Identify which cell holds the provided text, then report its [x, y] central coordinate. 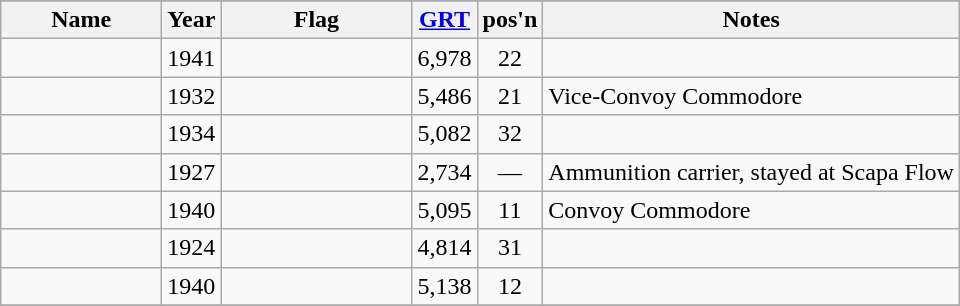
31 [510, 248]
1924 [192, 248]
21 [510, 96]
pos'n [510, 20]
— [510, 172]
1932 [192, 96]
32 [510, 134]
5,082 [444, 134]
Year [192, 20]
1941 [192, 58]
Convoy Commodore [752, 210]
5,486 [444, 96]
Ammunition carrier, stayed at Scapa Flow [752, 172]
2,734 [444, 172]
Flag [316, 20]
Vice-Convoy Commodore [752, 96]
5,095 [444, 210]
5,138 [444, 286]
Name [82, 20]
1934 [192, 134]
6,978 [444, 58]
11 [510, 210]
1927 [192, 172]
4,814 [444, 248]
22 [510, 58]
12 [510, 286]
GRT [444, 20]
Notes [752, 20]
